Detect which cell encompasses the target text, then output its (X, Y) center coordinate. 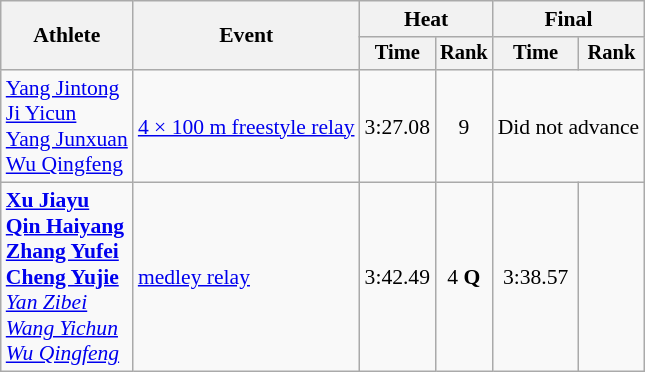
9 (464, 126)
Yang Jintong Ji Yicun Yang Junxuan Wu Qingfeng (67, 126)
Athlete (67, 36)
4 × 100 m freestyle relay (246, 126)
4 Q (464, 278)
Xu JiayuQin HaiyangZhang YufeiCheng YujieYan ZibeiWang YichunWu Qingfeng (67, 278)
3:42.49 (398, 278)
Event (246, 36)
Did not advance (569, 126)
Final (569, 19)
medley relay (246, 278)
3:27.08 (398, 126)
Heat (426, 19)
3:38.57 (536, 278)
